Search for the cell housing the specified text and yield its (x, y) center coordinate. 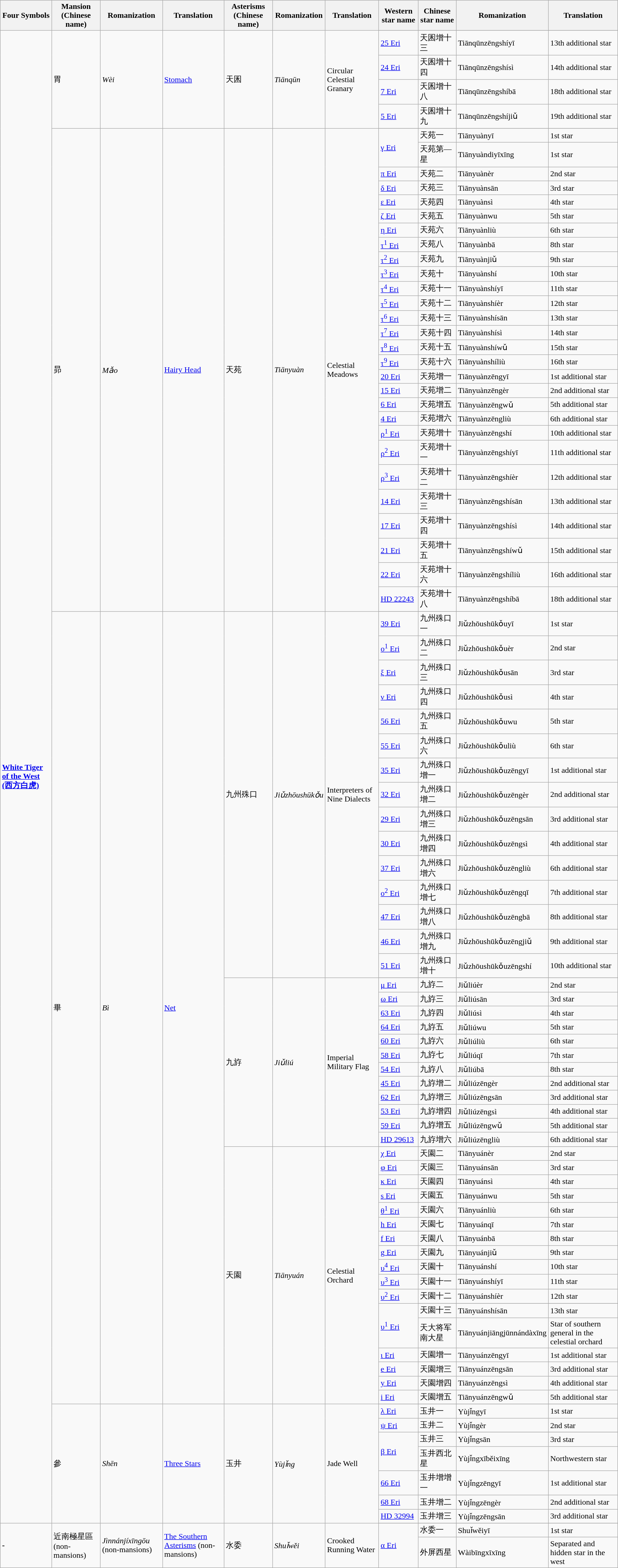
Jiǔliúzēngliù (502, 1140)
30 Eri (398, 843)
Jiǔzhōushūkǒuliù (502, 746)
Jiǔzhōushūkǒuzēngèr (502, 795)
9th additional star (583, 941)
Tiānqūnzēngshíbā (502, 92)
Tiānyuánsān (502, 1167)
Tiānyuánzēngsān (502, 1369)
Tiānyuánwu (502, 1196)
天苑增十二 (437, 477)
Jiǔzhōushūkǒuzēngsān (502, 819)
九州殊口四 (437, 697)
λ Eri (398, 1411)
天苑五 (437, 216)
Jiǔzhōushūkǒuzēngqī (502, 892)
Tiānyuànliù (502, 230)
Tiānyuànjiǔ (502, 259)
20 Eri (398, 376)
天苑三 (437, 188)
天苑增十六 (437, 575)
天苑四 (437, 202)
Jiǔliúzēngsān (502, 1097)
Tiānyuànshíèr (502, 304)
玉井增二 (437, 1502)
天囷增十九 (437, 116)
53 Eri (398, 1111)
12th additional star (583, 477)
天囷增十八 (437, 92)
Bì (131, 1008)
8th additional star (583, 917)
Tiānyuánshí (502, 1267)
九斿三 (437, 999)
ι Eri (398, 1355)
γ Eri (398, 148)
玉井增增一 (437, 1483)
17 Eri (398, 526)
Jade Well (352, 1464)
Jiǔliúsì (502, 1013)
九斿六 (437, 1041)
水委一 (437, 1530)
δ Eri (398, 188)
HD 32994 (398, 1517)
64 Eri (398, 1027)
天園十一 (437, 1282)
九州殊口二 (437, 648)
Tiānyuánbā (502, 1239)
Tiānqūnzēngshíjiǔ (502, 116)
21 Eri (398, 550)
ω Eri (398, 999)
τ9 Eri (398, 362)
九州殊口增二 (437, 795)
九斿增二 (437, 1084)
天苑增五 (437, 405)
46 Eri (398, 941)
Yùjǐngzēngyī (502, 1483)
14th star (583, 333)
ξ Eri (398, 672)
Crooked Running Water (352, 1546)
九州殊口增九 (437, 941)
h Eri (398, 1224)
Tiānyuànshíwǔ (502, 347)
β Eri (398, 1452)
Tiānyuànshíliù (502, 362)
Jiǔliú (299, 1062)
天苑十六 (437, 362)
Tiānyuán (299, 1275)
九斿七 (437, 1055)
Celestial Orchard (352, 1275)
υ2 Eri (398, 1296)
4 Eri (398, 418)
胃 (76, 80)
Mansion (Chinese name) (76, 16)
Shēn (131, 1464)
畢 (76, 1008)
Jiǔzhōushūkǒuzēngsì (502, 843)
Stomach (193, 80)
Jiǔzhōushūkǒuèr (502, 648)
υ1 Eri (398, 1326)
60 Eri (398, 1041)
Celestial Meadows (352, 370)
Tiānyuànzēngshíliù (502, 575)
e Eri (398, 1369)
Separated and hidden star in the west (583, 1552)
九州殊口五 (437, 721)
九斿八 (437, 1069)
11th additional star (583, 452)
η Eri (398, 230)
15th star (583, 347)
天園七 (437, 1224)
56 Eri (398, 721)
χ Eri (398, 1154)
κ Eri (398, 1182)
Jiǔzhōushūkǒuzēngbā (502, 917)
π Eri (398, 174)
天園 (248, 1275)
Tiānyuánshíyī (502, 1282)
16th additional star (583, 575)
天園增一 (437, 1355)
Yùjǐngyī (502, 1411)
6 Eri (398, 405)
天園十二 (437, 1296)
35 Eri (398, 770)
Tiānyuànshíyī (502, 288)
Jiǔliúèr (502, 985)
天園增四 (437, 1383)
九斿增六 (437, 1140)
Jiǔzhōushūkǒuzēngjiǔ (502, 941)
i Eri (398, 1397)
Jiǔzhōushūkǒuzēngshí (502, 966)
7th additional star (583, 892)
九州殊口增四 (437, 843)
Tiānyuànyī (502, 135)
Star of southern general in the celestial orchard (583, 1333)
Jiǔliúqī (502, 1055)
Tiānyuánsì (502, 1182)
Jìnnánjíxīngōu (non-mansions) (131, 1546)
Shuǐwěi (299, 1546)
玉井一 (437, 1411)
Tiānyuànzēngshíbā (502, 599)
天園四 (437, 1182)
Tiānyuànshí (502, 274)
Jiǔliúzēngèr (502, 1084)
天苑增十 (437, 433)
Jiǔzhōushūkǒuwu (502, 721)
Hairy Head (193, 370)
Four Symbols (26, 16)
39 Eri (398, 624)
5 Eri (398, 116)
58 Eri (398, 1055)
Jiǔzhōushūkǒuzēngyī (502, 770)
63 Eri (398, 1013)
α Eri (398, 1546)
τ7 Eri (398, 333)
天苑十一 (437, 288)
66 Eri (398, 1483)
Chinese star name (437, 16)
天苑增十一 (437, 452)
54 Eri (398, 1069)
天苑增十四 (437, 526)
62 Eri (398, 1097)
μ Eri (398, 985)
14 Eri (398, 501)
Yùjǐngèr (502, 1425)
Tiānyuánzēngsì (502, 1383)
Jiǔzhōushūkǒu (299, 795)
φ Eri (398, 1167)
玉井增三 (437, 1517)
Tiānyuànshísì (502, 333)
ψ Eri (398, 1425)
HD 29613 (398, 1140)
天苑第—星 (437, 155)
九州殊口 (248, 795)
ρ1 Eri (398, 433)
15 Eri (398, 391)
ε Eri (398, 202)
Tiānyuànzēngshísì (502, 526)
天苑增十八 (437, 599)
天園十 (437, 1267)
天囷 (248, 80)
Yùjǐngxīběixīng (502, 1458)
ν Eri (398, 697)
Jiǔliúwu (502, 1027)
υ3 Eri (398, 1282)
Tiānyuànsì (502, 202)
天園六 (437, 1210)
昴 (76, 370)
y Eri (398, 1383)
Tiānyuánjiāngjūnnándàxīng (502, 1333)
九斿增五 (437, 1125)
Tiānyuánshísān (502, 1311)
ο2 Eri (398, 892)
32 Eri (398, 795)
HD 22243 (398, 599)
天苑增十三 (437, 501)
Western star name (398, 16)
近南極星區 (non-mansions) (76, 1546)
天苑二 (437, 174)
51 Eri (398, 966)
Jiǔliúsān (502, 999)
天苑十二 (437, 304)
Yùjǐng (299, 1464)
τ4 Eri (398, 288)
Jiǔzhōushūkǒusān (502, 672)
25 Eri (398, 43)
九州殊口三 (437, 672)
τ2 Eri (398, 259)
45 Eri (398, 1084)
16th star (583, 362)
Tiānyuánliù (502, 1210)
Tiānyuànbā (502, 244)
天苑增二 (437, 391)
Three Stars (193, 1464)
f Eri (398, 1239)
天大将军南大星 (437, 1333)
天苑十三 (437, 318)
Tiānyuànèr (502, 174)
Jiǔliúzēngwǔ (502, 1125)
Tiānyuánjiǔ (502, 1253)
九斿四 (437, 1013)
Tiānyuànwu (502, 216)
天囷增十三 (437, 43)
Jiǔzhōushūkǒuzēngliù (502, 868)
天園三 (437, 1167)
玉井西北星 (437, 1458)
Circular Celestial Granary (352, 80)
九州殊口增八 (437, 917)
天苑十 (437, 274)
九州殊口增一 (437, 770)
Tiānyuánèr (502, 1154)
g Eri (398, 1253)
Tiānyuàn (299, 370)
天園九 (437, 1253)
Tiānyuànzēngshí (502, 433)
ζ Eri (398, 216)
天囷增十四 (437, 67)
九州殊口增三 (437, 819)
ρ3 Eri (398, 477)
Wèi (131, 80)
s Eri (398, 1196)
Wàibīngxīxīng (502, 1552)
九州殊口增十 (437, 966)
- (26, 1546)
59 Eri (398, 1125)
天園增三 (437, 1369)
水委 (248, 1546)
天苑一 (437, 135)
Tiānqūn (299, 80)
19th additional star (583, 116)
Tiānyuànzēngshíèr (502, 477)
Net (193, 1008)
Tiānyuànshísān (502, 318)
Tiānyuànzēngshísān (502, 501)
Tiānyuánzēngyī (502, 1355)
7 Eri (398, 92)
Tiānyuàndiyīxīng (502, 155)
ρ2 Eri (398, 452)
天園五 (437, 1196)
Jiǔzhōushūkǒusì (502, 697)
Yùjǐngsān (502, 1439)
Tiānyuánqī (502, 1224)
天苑六 (437, 230)
天苑八 (437, 244)
Tiānyuánzēngwǔ (502, 1397)
θ1 Eri (398, 1210)
Tiānyuànzēngshíwǔ (502, 550)
Tiānyuànzēngyī (502, 376)
Tiānyuànzēngèr (502, 391)
參 (76, 1464)
天苑 (248, 370)
九斿增三 (437, 1097)
玉井二 (437, 1425)
55 Eri (398, 746)
The Southern Asterisms (non-mansions) (193, 1546)
九州殊口增七 (437, 892)
22 Eri (398, 575)
τ3 Eri (398, 274)
Interpreters of Nine Dialects (352, 795)
玉井三 (437, 1439)
Tiānyuànzēngshíyī (502, 452)
玉井 (248, 1464)
Tiānyuànsān (502, 188)
Tiānqūnzēngshíyī (502, 43)
Jiǔliúbā (502, 1069)
Yùjǐngzēngsān (502, 1517)
天園十三 (437, 1311)
Yùjǐngzēngèr (502, 1502)
Jiǔliúzēngsì (502, 1111)
Asterisms (Chinese name) (248, 16)
29 Eri (398, 819)
Tiānyuánshíèr (502, 1296)
37 Eri (398, 868)
Tiānyuànzēngliù (502, 418)
Imperial Military Flag (352, 1062)
τ6 Eri (398, 318)
九斿增四 (437, 1111)
47 Eri (398, 917)
68 Eri (398, 1502)
天苑十四 (437, 333)
υ4 Eri (398, 1267)
九州殊口六 (437, 746)
Tiānqūnzēngshísì (502, 67)
九州殊口增六 (437, 868)
Jiǔzhōushūkǒuyī (502, 624)
τ5 Eri (398, 304)
外屏西星 (437, 1552)
天苑增十五 (437, 550)
Northwestern star (583, 1458)
天苑增一 (437, 376)
Tiānyuànzēngwǔ (502, 405)
天苑增六 (437, 418)
τ8 Eri (398, 347)
Mǎo (131, 370)
Shuǐwěiyī (502, 1530)
15th additional star (583, 550)
τ1 Eri (398, 244)
ο1 Eri (398, 648)
24 Eri (398, 67)
天園八 (437, 1239)
九斿二 (437, 985)
九斿五 (437, 1027)
九斿 (248, 1062)
天園二 (437, 1154)
天園增五 (437, 1397)
Jiǔliúliù (502, 1041)
九州殊口一 (437, 624)
天苑十五 (437, 347)
天苑九 (437, 259)
White Tiger of the West (西方白虎) (26, 777)
